Identify which cell holds the provided text, then report its (x, y) central coordinate. 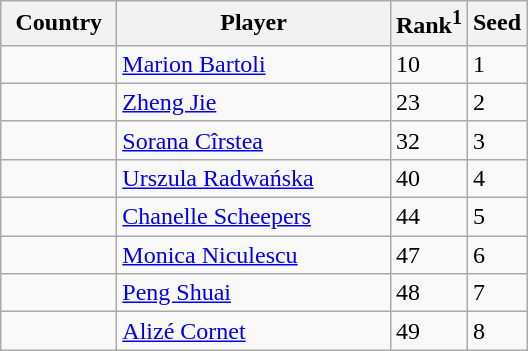
5 (496, 217)
Chanelle Scheepers (254, 217)
Marion Bartoli (254, 64)
Rank1 (428, 24)
Player (254, 24)
Seed (496, 24)
1 (496, 64)
49 (428, 331)
Monica Niculescu (254, 255)
10 (428, 64)
6 (496, 255)
Peng Shuai (254, 293)
48 (428, 293)
2 (496, 102)
32 (428, 140)
47 (428, 255)
3 (496, 140)
Country (59, 24)
Alizé Cornet (254, 331)
Zheng Jie (254, 102)
44 (428, 217)
40 (428, 178)
23 (428, 102)
7 (496, 293)
8 (496, 331)
Sorana Cîrstea (254, 140)
4 (496, 178)
Urszula Radwańska (254, 178)
